Pinpoint the cell where the given text exists, returning its [x, y] midpoint coordinate. 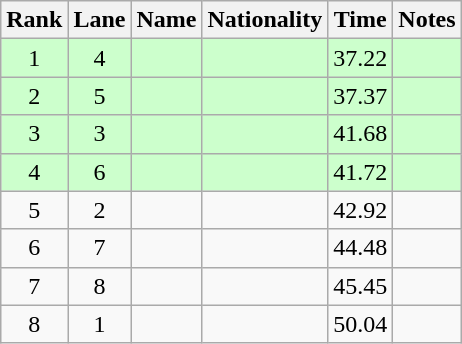
37.22 [360, 58]
42.92 [360, 210]
44.48 [360, 248]
Nationality [265, 20]
37.37 [360, 96]
Notes [427, 20]
Lane [100, 20]
50.04 [360, 324]
Rank [34, 20]
45.45 [360, 286]
Name [166, 20]
41.72 [360, 172]
Time [360, 20]
41.68 [360, 134]
